Return [x, y] of the center of cell containing provided text 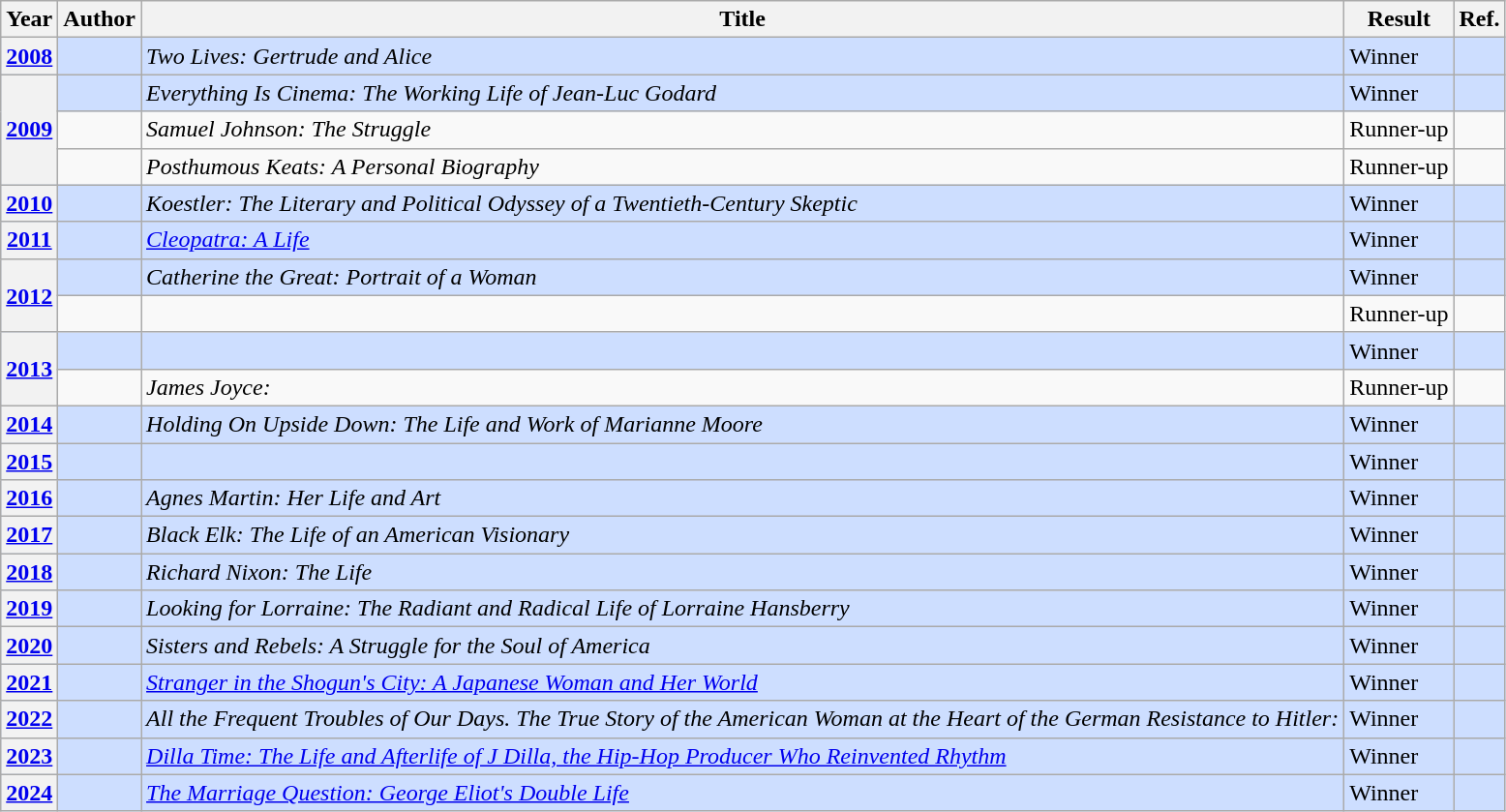
Richard Nixon: The Life [743, 572]
Author [100, 19]
2024 [29, 793]
Catherine the Great: Portrait of a Woman [743, 277]
James Joyce: [743, 387]
Sisters and Rebels: A Struggle for the Soul of America [743, 646]
Cleopatra: A Life [743, 240]
Posthumous Keats: A Personal Biography [743, 166]
The Marriage Question: George Eliot's Double Life [743, 793]
Year [29, 19]
All the Frequent Troubles of Our Days. The True Story of the American Woman at the Heart of the German Resistance to Hitler: [743, 719]
Black Elk: The Life of an American Visionary [743, 535]
Everything Is Cinema: The Working Life of Jean-Luc Godard [743, 93]
2011 [29, 240]
Looking for Lorraine: The Radiant and Radical Life of Lorraine Hansberry [743, 609]
2023 [29, 756]
Result [1400, 19]
Holding On Upside Down: The Life and Work of Marianne Moore [743, 424]
2010 [29, 203]
2022 [29, 719]
2008 [29, 56]
2015 [29, 462]
2012 [29, 295]
2018 [29, 572]
2016 [29, 498]
Agnes Martin: Her Life and Art [743, 498]
2014 [29, 424]
Samuel Johnson: The Struggle [743, 130]
Title [743, 19]
2009 [29, 130]
2020 [29, 646]
Ref. [1479, 19]
Dilla Time: The Life and Afterlife of J Dilla, the Hip-Hop Producer Who Reinvented Rhythm [743, 756]
2019 [29, 609]
2013 [29, 369]
Stranger in the Shogun's City: A Japanese Woman and Her World [743, 682]
2021 [29, 682]
Koestler: The Literary and Political Odyssey of a Twentieth-Century Skeptic [743, 203]
Two Lives: Gertrude and Alice [743, 56]
2017 [29, 535]
